Detect which cell encompasses the target text, then output its [x, y] center coordinate. 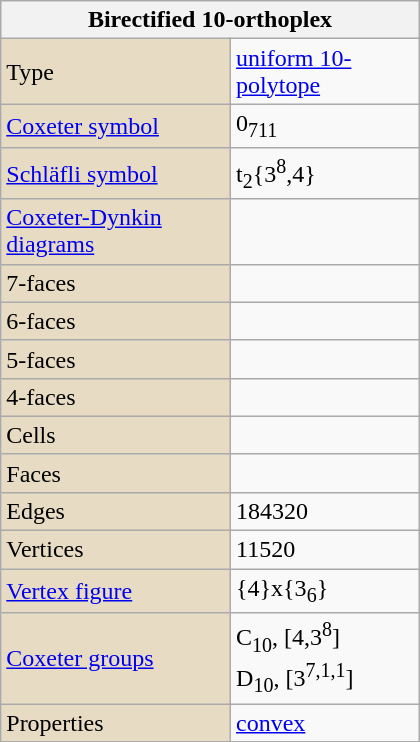
C10, [4,38]D10, [37,1,1] [326, 658]
Edges [116, 511]
11520 [326, 550]
Coxeter symbol [116, 126]
Schläfli symbol [116, 174]
Properties [116, 723]
6-faces [116, 321]
t2{38,4} [326, 174]
Birectified 10-orthoplex [210, 20]
uniform 10-polytope [326, 72]
convex [326, 723]
0711 [326, 126]
Vertex figure [116, 591]
7-faces [116, 283]
Cells [116, 435]
184320 [326, 511]
{4}x{36} [326, 591]
Coxeter-Dynkin diagrams [116, 232]
5-faces [116, 359]
Faces [116, 473]
4-faces [116, 397]
Vertices [116, 550]
Coxeter groups [116, 658]
Type [116, 72]
